Return the [x, y] coordinate for the center point of the cell that contains the specified text.  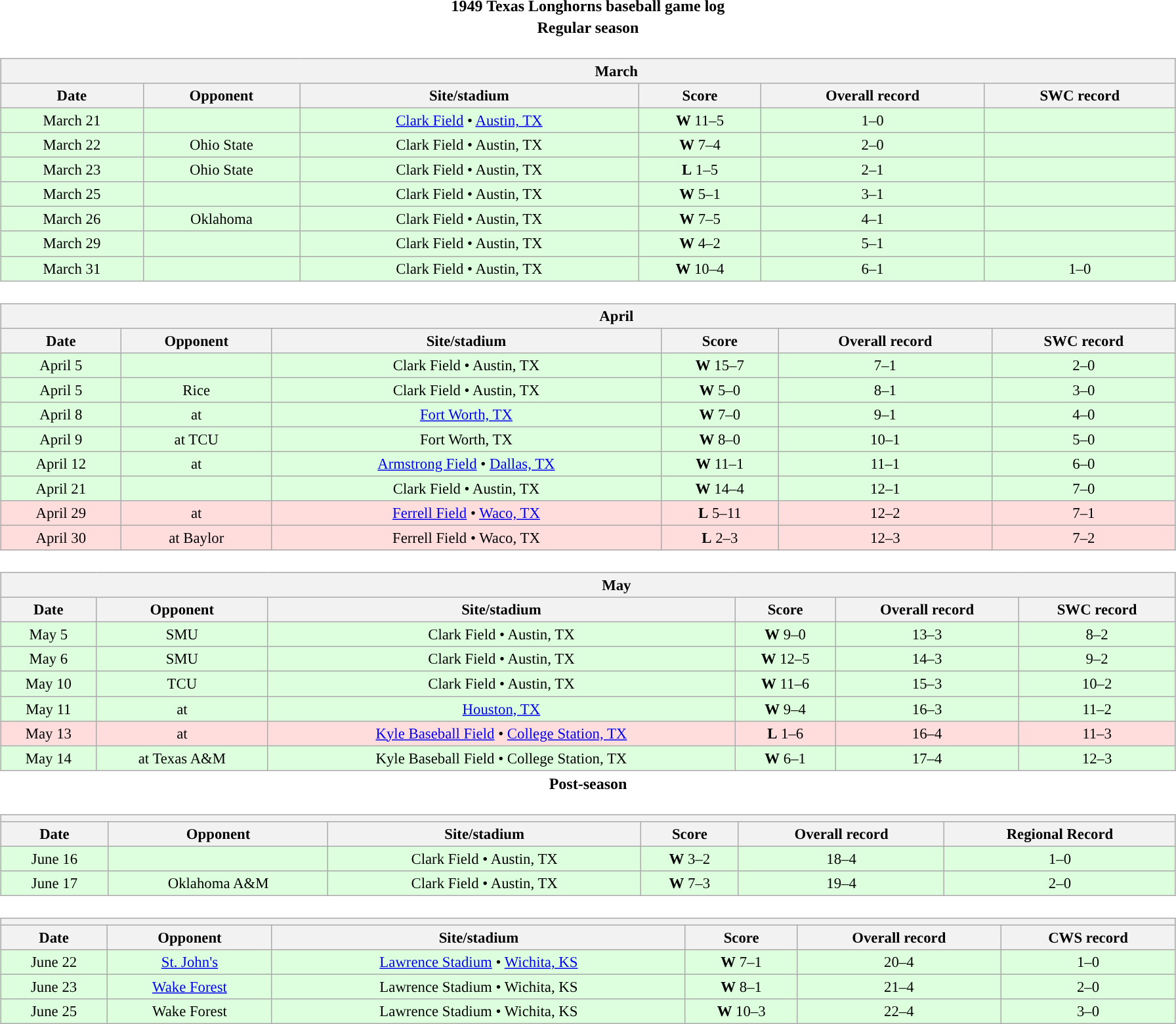
7–0 [1083, 488]
W 7–3 [689, 884]
Oklahoma A&M [218, 884]
Armstrong Field • Dallas, TX [467, 464]
11–3 [1097, 733]
at TCU [197, 439]
11–1 [885, 464]
W 11–5 [700, 120]
Houston, TX [501, 708]
20–4 [899, 962]
April [588, 316]
W 10–4 [700, 268]
W 9–0 [785, 635]
April 21 [61, 488]
10–1 [885, 439]
4–1 [873, 219]
11–2 [1097, 708]
3–1 [873, 194]
Oklahoma [222, 219]
TCU [182, 684]
W 8–1 [742, 987]
16–3 [927, 708]
May 5 [49, 635]
March 25 [72, 194]
13–3 [927, 635]
June 23 [54, 987]
16–4 [927, 733]
April 9 [61, 439]
June 16 [55, 859]
St. John's [189, 962]
9–2 [1097, 659]
L 1–5 [700, 170]
May 14 [49, 758]
at Baylor [197, 538]
June 22 [54, 962]
W 5–1 [700, 194]
19–4 [841, 884]
8–1 [885, 390]
12–1 [885, 488]
9–1 [885, 414]
18–4 [841, 859]
22–4 [899, 1012]
L 1–6 [785, 733]
W 3–2 [689, 859]
6–1 [873, 268]
W 10–3 [742, 1012]
March 23 [72, 170]
May 11 [49, 708]
April 29 [61, 513]
W 15–7 [719, 365]
June 17 [55, 884]
W 7–1 [742, 962]
at Texas A&M [182, 758]
CWS record [1088, 937]
March 21 [72, 120]
W 5–0 [719, 390]
March 29 [72, 244]
March [588, 71]
L 5–11 [719, 513]
April 8 [61, 414]
14–3 [927, 659]
W 4–2 [700, 244]
17–4 [927, 758]
7–2 [1083, 538]
W 6–1 [785, 758]
W 7–5 [700, 219]
W 12–5 [785, 659]
June 25 [54, 1012]
March 26 [72, 219]
April 30 [61, 538]
April 12 [61, 464]
W 8–0 [719, 439]
W 7–4 [700, 145]
5–1 [873, 244]
May 10 [49, 684]
W 14–4 [719, 488]
10–2 [1097, 684]
March 31 [72, 268]
Rice [197, 390]
8–2 [1097, 635]
L 2–3 [719, 538]
12–2 [885, 513]
May 6 [49, 659]
2–1 [873, 170]
21–4 [899, 987]
W 7–0 [719, 414]
Regional Record [1060, 834]
W 11–6 [785, 684]
W 9–4 [785, 708]
May [588, 586]
4–0 [1083, 414]
March 22 [72, 145]
15–3 [927, 684]
May 13 [49, 733]
W 11–1 [719, 464]
6–0 [1083, 464]
5–0 [1083, 439]
